Extract the (x, y) coordinate from the center of the cell holding the provided text.  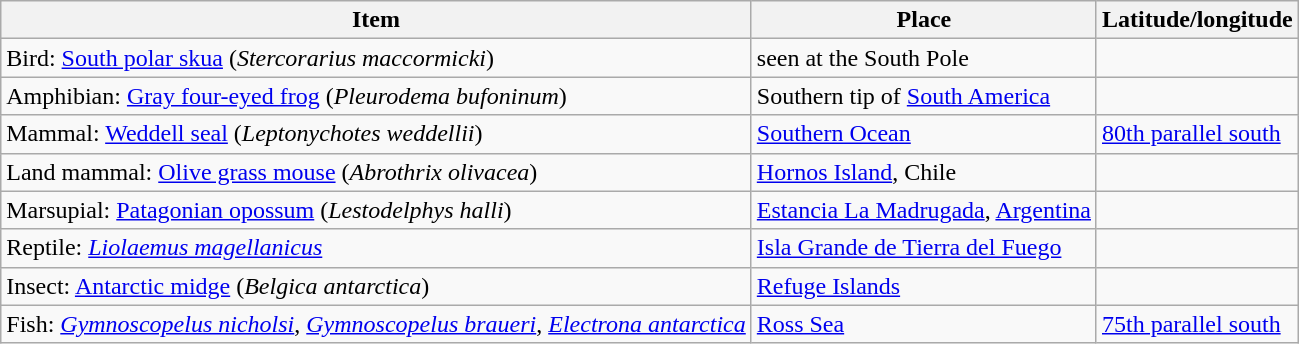
Refuge Islands (924, 286)
Bird: South polar skua (Stercorarius maccormicki) (376, 58)
Isla Grande de Tierra del Fuego (924, 248)
Southern tip of South America (924, 96)
Reptile: Liolaemus magellanicus (376, 248)
80th parallel south (1197, 134)
Latitude/longitude (1197, 20)
Marsupial: Patagonian opossum (Lestodelphys halli) (376, 210)
Estancia La Madrugada, Argentina (924, 210)
Hornos Island, Chile (924, 172)
Item (376, 20)
Amphibian: Gray four-eyed frog (Pleurodema bufoninum) (376, 96)
Place (924, 20)
Ross Sea (924, 324)
Mammal: Weddell seal (Leptonychotes weddellii) (376, 134)
seen at the South Pole (924, 58)
75th parallel south (1197, 324)
Land mammal: Olive grass mouse (Abrothrix olivacea) (376, 172)
Fish: Gymnoscopelus nicholsi, Gymnoscopelus braueri, Electrona antarctica (376, 324)
Southern Ocean (924, 134)
Insect: Antarctic midge (Belgica antarctica) (376, 286)
